Scan for the cell matching the given text and deliver its (x, y) coordinate at center. 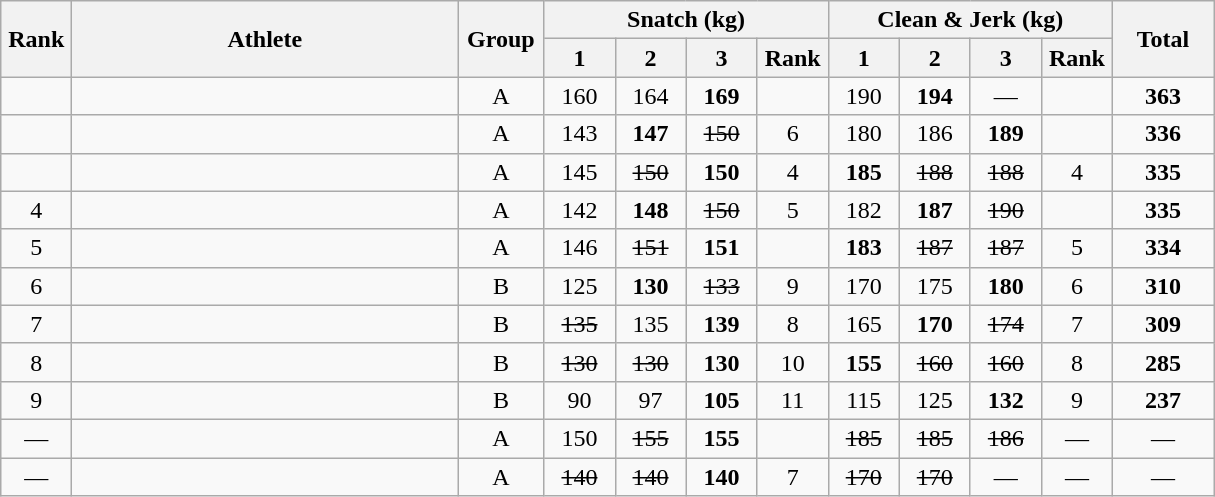
132 (1006, 400)
115 (864, 400)
105 (722, 400)
363 (1162, 96)
309 (1162, 324)
Total (1162, 39)
164 (650, 96)
189 (1006, 134)
183 (864, 248)
Clean & Jerk (kg) (970, 20)
237 (1162, 400)
11 (792, 400)
146 (580, 248)
145 (580, 172)
10 (792, 362)
133 (722, 286)
165 (864, 324)
147 (650, 134)
139 (722, 324)
194 (934, 96)
148 (650, 210)
Athlete (265, 39)
142 (580, 210)
169 (722, 96)
Snatch (kg) (686, 20)
90 (580, 400)
174 (1006, 324)
143 (580, 134)
336 (1162, 134)
175 (934, 286)
334 (1162, 248)
182 (864, 210)
285 (1162, 362)
97 (650, 400)
310 (1162, 286)
Group (501, 39)
